Determine the [x, y] coordinate at the center of the cell enclosing the given text.  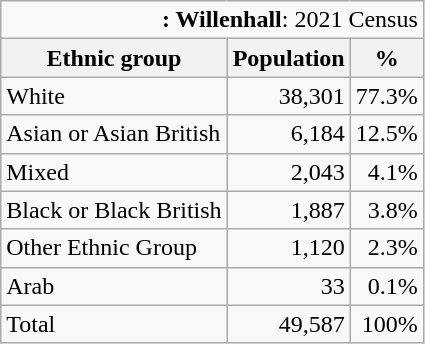
12.5% [386, 134]
White [114, 96]
38,301 [288, 96]
49,587 [288, 324]
100% [386, 324]
Population [288, 58]
2.3% [386, 248]
0.1% [386, 286]
Total [114, 324]
Black or Black British [114, 210]
33 [288, 286]
77.3% [386, 96]
6,184 [288, 134]
Other Ethnic Group [114, 248]
4.1% [386, 172]
Asian or Asian British [114, 134]
2,043 [288, 172]
Arab [114, 286]
Mixed [114, 172]
1,887 [288, 210]
: Willenhall: 2021 Census [212, 20]
1,120 [288, 248]
Ethnic group [114, 58]
% [386, 58]
3.8% [386, 210]
